Extract the [x, y] coordinate from the center of the cell holding the provided text.  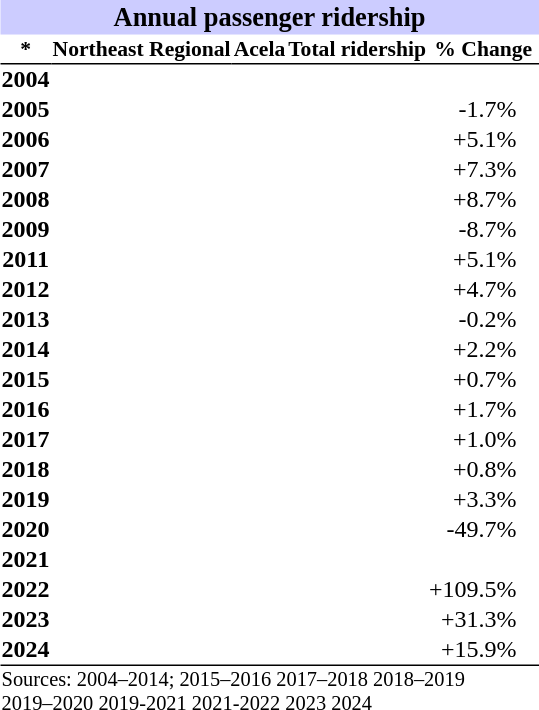
2018 [26, 469]
2014 [26, 349]
+8.7% [483, 199]
+2.2% [483, 349]
2013 [26, 319]
2005 [26, 109]
+0.7% [483, 379]
2020 [26, 529]
2023 [26, 619]
2012 [26, 289]
Northeast Regional [142, 49]
2021 [26, 559]
Annual passenger ridership [270, 17]
+4.7% [483, 289]
Acela [260, 49]
* [26, 49]
-49.7% [483, 529]
+1.7% [483, 409]
+109.5% [483, 589]
2019 [26, 499]
+31.3% [483, 619]
Total ridership [358, 49]
2004 [26, 79]
-1.7% [483, 109]
2015 [26, 379]
+15.9% [483, 649]
2008 [26, 199]
2009 [26, 229]
2017 [26, 439]
2024 [26, 649]
-8.7% [483, 229]
2006 [26, 139]
2022 [26, 589]
2007 [26, 169]
+1.0% [483, 439]
+3.3% [483, 499]
+7.3% [483, 169]
+0.8% [483, 469]
% Change [483, 49]
-0.2% [483, 319]
2016 [26, 409]
2011 [26, 259]
